Determine the (X, Y) coordinate at the center of the cell enclosing the given text.  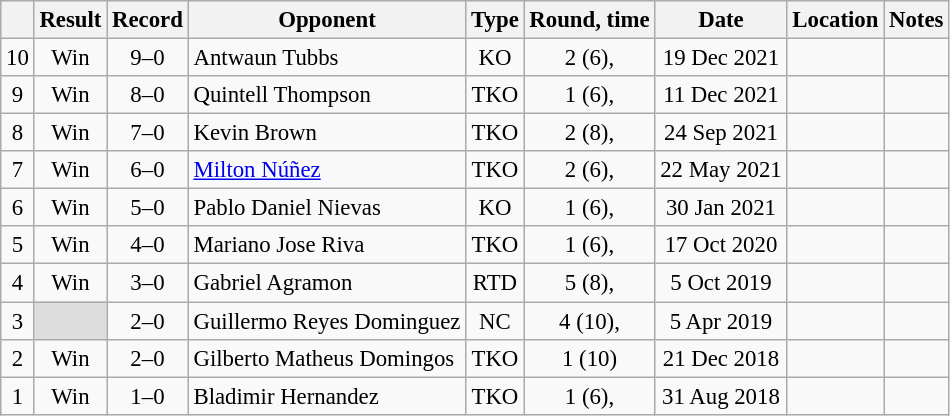
5–0 (148, 208)
Round, time (590, 20)
1 (10) (590, 358)
Kevin Brown (327, 133)
Gilberto Matheus Domingos (327, 358)
4 (10), (590, 321)
21 Dec 2018 (721, 358)
6 (18, 208)
8 (18, 133)
Gabriel Agramon (327, 283)
5 (18, 245)
4–0 (148, 245)
31 Aug 2018 (721, 396)
5 Oct 2019 (721, 283)
17 Oct 2020 (721, 245)
9 (18, 95)
5 Apr 2019 (721, 321)
Quintell Thompson (327, 95)
30 Jan 2021 (721, 208)
3–0 (148, 283)
Bladimir Hernandez (327, 396)
Opponent (327, 20)
Record (148, 20)
Location (836, 20)
4 (18, 283)
7 (18, 170)
Type (495, 20)
Result (70, 20)
2 (8), (590, 133)
Date (721, 20)
9–0 (148, 58)
Antwaun Tubbs (327, 58)
8–0 (148, 95)
Pablo Daniel Nievas (327, 208)
1–0 (148, 396)
2 (18, 358)
22 May 2021 (721, 170)
11 Dec 2021 (721, 95)
Mariano Jose Riva (327, 245)
7–0 (148, 133)
Milton Núñez (327, 170)
NC (495, 321)
6–0 (148, 170)
Guillermo Reyes Dominguez (327, 321)
1 (18, 396)
Notes (916, 20)
3 (18, 321)
19 Dec 2021 (721, 58)
5 (8), (590, 283)
10 (18, 58)
24 Sep 2021 (721, 133)
RTD (495, 283)
